Identify which cell holds the provided text, then report its (x, y) central coordinate. 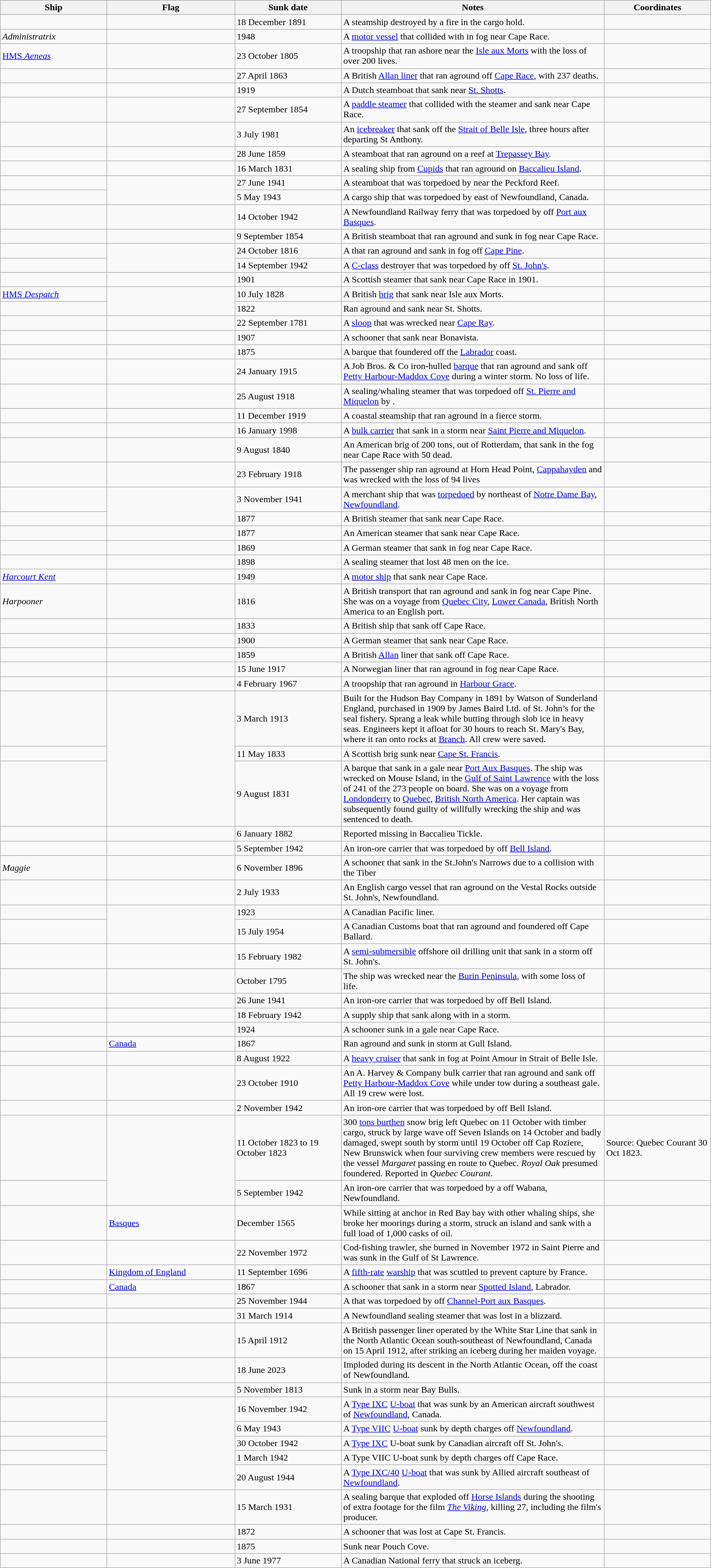
A troopship that ran aground in Harbour Grace. (473, 684)
2 November 1942 (288, 1108)
A schooner that was lost at Cape St. Francis. (473, 1532)
An icebreaker that sank off the Strait of Belle Isle, three hours after departing St Anthony. (473, 134)
HMS Despatch (54, 294)
Basques (171, 1223)
3 June 1977 (288, 1561)
A schooner sunk in a gale near Cape Race. (473, 1029)
A British ship that sank off Cape Race. (473, 626)
27 April 1863 (288, 76)
14 October 1942 (288, 216)
A British Allan liner that ran aground off Cape Race, with 237 deaths. (473, 76)
20 August 1944 (288, 1477)
A cargo ship that was torpedoed by east of Newfoundland, Canada. (473, 197)
An American steamer that sank near Cape Race. (473, 533)
A semi-submersible offshore oil drilling unit that sank in a storm off St. John's. (473, 957)
9 September 1854 (288, 236)
Sunk date (288, 8)
25 August 1918 (288, 396)
A that ran aground and sank in fog off Cape Pine. (473, 251)
HMS Aeneas (54, 56)
18 December 1891 (288, 22)
15 July 1954 (288, 931)
A steamboat that was torpedoed by near the Peckford Reef. (473, 183)
A Type VIIC U-boat sunk by depth charges off Newfoundland. (473, 1429)
A Scottish brig sunk near Cape St. Francis. (473, 753)
18 June 2023 (288, 1370)
A merchant ship that was torpedoed by northeast of Notre Dame Bay, Newfoundland. (473, 499)
11 December 1919 (288, 416)
A heavy cruiser that sank in fog at Point Amour in Strait of Belle Isle. (473, 1058)
27 June 1941 (288, 183)
Administratrix (54, 36)
A schooner that sank in the St.John's Narrows due to a collision with the Tiber (473, 868)
An American brig of 200 tons, out of Rotterdam, that sank in the fog near Cape Race with 50 dead. (473, 449)
A barque that foundered off the Labrador coast. (473, 352)
A fifth-rate warship that was scuttled to prevent capture by France. (473, 1272)
A Canadian Pacific liner. (473, 912)
1816 (288, 601)
6 May 1943 (288, 1429)
A Canadian Customs boat that ran aground and foundered off Cape Ballard. (473, 931)
An English cargo vessel that ran aground on the Vestal Rocks outside St. John's, Newfoundland. (473, 893)
1919 (288, 90)
27 September 1854 (288, 109)
A sealing ship from Cupids that ran aground on Baccalieu Island. (473, 168)
Notes (473, 8)
The passenger ship ran aground at Horn Head Point, Cappahayden and was wrecked with the loss of 94 lives (473, 474)
1907 (288, 337)
16 January 1998 (288, 430)
9 August 1840 (288, 449)
A Job Bros. & Co iron-hulled barque that ran aground and sank off Petty Harbour-Maddox Cove during a winter storm. No loss of life. (473, 371)
11 May 1833 (288, 753)
1833 (288, 626)
15 June 1917 (288, 669)
A schooner that sank in a storm near Spotted Island, Labrador. (473, 1287)
Imploded during its descent in the North Atlantic Ocean, off the coast of Newfoundland. (473, 1370)
18 February 1942 (288, 1015)
The ship was wrecked near the Burin Peninsula, with some loss of life. (473, 981)
23 October 1805 (288, 56)
26 June 1941 (288, 1001)
23 February 1918 (288, 474)
A coastal steamship that ran aground in a fierce storm. (473, 416)
Maggie (54, 868)
10 July 1828 (288, 294)
A British Allan liner that sank off Cape Race. (473, 655)
A Norwegian liner that ran aground in fog near Cape Race. (473, 669)
28 June 1859 (288, 154)
A sealing steamer that lost 48 men on the ice. (473, 562)
A C-class destroyer that was torpedoed by off St. John's. (473, 265)
Coordinates (658, 8)
Kingdom of England (171, 1272)
A German steamer that sank in fog near Cape Race. (473, 548)
16 March 1831 (288, 168)
23 October 1910 (288, 1083)
Sunk near Pouch Cove. (473, 1546)
A Newfoundland sealing steamer that was lost in a blizzard. (473, 1316)
15 April 1912 (288, 1340)
4 February 1967 (288, 684)
A paddle steamer that collided with the steamer and sank near Cape Race. (473, 109)
2 July 1933 (288, 893)
15 February 1982 (288, 957)
30 October 1942 (288, 1443)
Ship (54, 8)
A steamship destroyed by a fire in the cargo hold. (473, 22)
Ran aground and sunk in storm at Gull Island. (473, 1044)
A German steamer that sank near Cape Race. (473, 640)
Reported missing in Baccalieu Tickle. (473, 834)
Ran aground and sank near St. Shotts. (473, 309)
A British steamboat that ran aground and sunk in fog near Cape Race. (473, 236)
1949 (288, 577)
1859 (288, 655)
22 September 1781 (288, 323)
9 August 1831 (288, 793)
6 January 1882 (288, 834)
6 November 1896 (288, 868)
October 1795 (288, 981)
1898 (288, 562)
3 November 1941 (288, 499)
A Type VIIC U-boat sunk by depth charges off Cape Race. (473, 1458)
December 1565 (288, 1223)
A Scottish steamer that sank near Cape Race in 1901. (473, 280)
15 March 1931 (288, 1507)
A Type IXC U-boat that was sunk by an American aircraft southwest of Newfoundland, Canada. (473, 1409)
1901 (288, 280)
A troopship that ran ashore near the Isle aux Morts with the loss of over 200 lives. (473, 56)
A sealing/whaling steamer that was torpedoed off St. Pierre and Miquelon by . (473, 396)
A motor ship that sank near Cape Race. (473, 577)
1869 (288, 548)
24 October 1816 (288, 251)
1822 (288, 309)
3 July 1981 (288, 134)
16 November 1942 (288, 1409)
5 November 1813 (288, 1390)
11 October 1823 to 19 October 1823 (288, 1148)
25 November 1944 (288, 1301)
Source: Quebec Courant 30 Oct 1823. (658, 1148)
22 November 1972 (288, 1253)
A British steamer that sank near Cape Race. (473, 519)
Flag (171, 8)
A Dutch steamboat that sank near St. Shotts. (473, 90)
1 March 1942 (288, 1458)
A Type IXC/40 U-boat that was sunk by Allied aircraft southeast of Newfoundland. (473, 1477)
A Canadian National ferry that struck an iceberg. (473, 1561)
A Type IXC U-boat sunk by Canadian aircraft off St. John's. (473, 1443)
11 September 1696 (288, 1272)
1923 (288, 912)
1924 (288, 1029)
Cod-fishing trawler, she burned in November 1972 in Saint Pierre and was sunk in the Gulf of St Lawrence. (473, 1253)
A sloop that was wrecked near Cape Ray. (473, 323)
Sunk in a storm near Bay Bulls. (473, 1390)
24 January 1915 (288, 371)
8 August 1922 (288, 1058)
3 March 1913 (288, 719)
1872 (288, 1532)
A supply ship that sank along with in a storm. (473, 1015)
Harcourt Kent (54, 577)
1900 (288, 640)
A steamboat that ran aground on a reef at Trepassey Bay. (473, 154)
A that was torpedoed by off Channel-Port aux Basques. (473, 1301)
An iron-ore carrier that was torpedoed by a off Wabana, Newfoundland. (473, 1193)
A schooner that sank near Bonavista. (473, 337)
5 May 1943 (288, 197)
A bulk carrier that sank in a storm near Saint Pierre and Miquelon. (473, 430)
1948 (288, 36)
14 September 1942 (288, 265)
A British brig that sank near Isle aux Morts. (473, 294)
A motor vessel that collided with in fog near Cape Race. (473, 36)
31 March 1914 (288, 1316)
Harpooner (54, 601)
A Newfoundland Railway ferry that was torpedoed by off Port aux Basques. (473, 216)
